Return (x, y) of the center of cell containing provided text 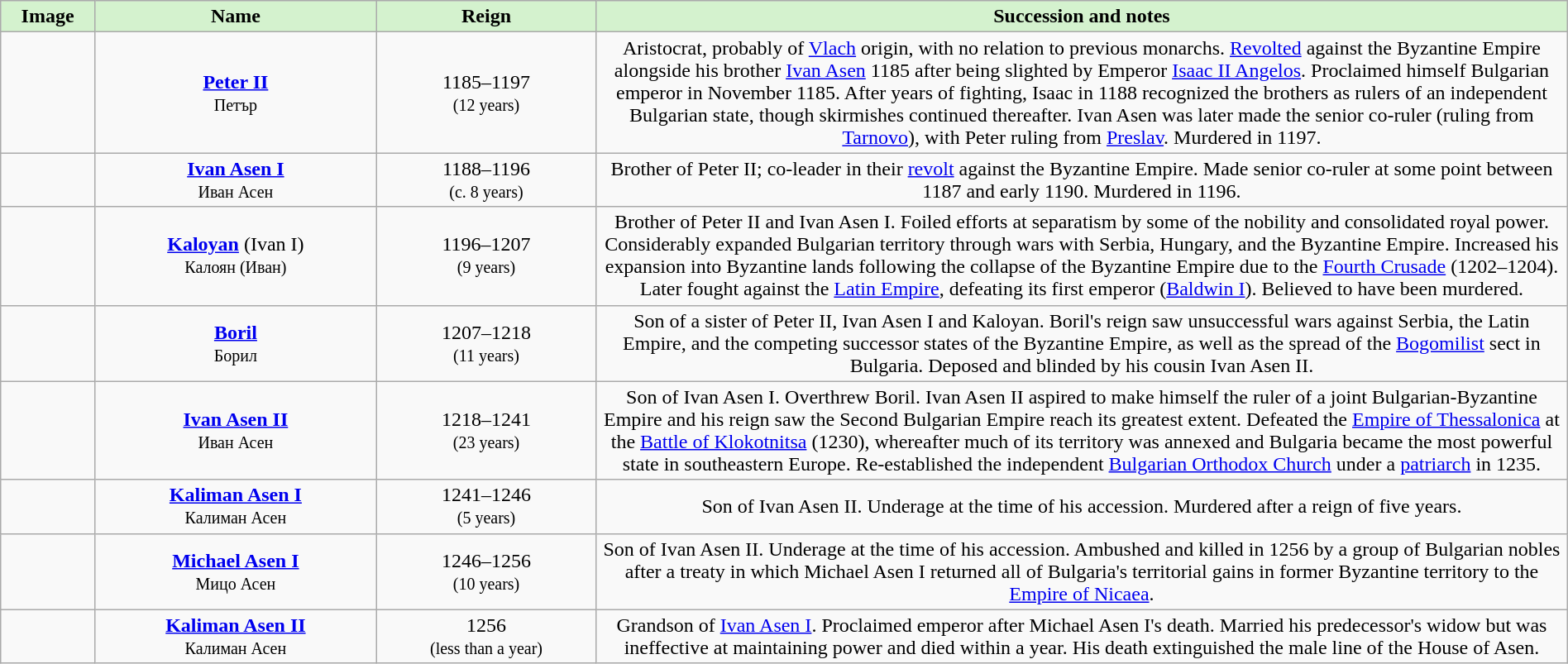
1241–1246(5 years) (486, 506)
1185–1197(12 years) (486, 93)
Michael Asen IМицо Асен (235, 571)
BorilБорил (235, 343)
1188–1196(c. 8 years) (486, 180)
1218–1241(23 years) (486, 430)
Son of Ivan Asen II. Underage at the time of his accession. Murdered after a reign of five years. (1082, 506)
Image (48, 17)
Ivan Asen IИван Асен (235, 180)
Ivan Asen IIИван Асен (235, 430)
Reign (486, 17)
1256(less than a year) (486, 637)
Kaliman Asen IIКалиман Асен (235, 637)
1207–1218(11 years) (486, 343)
Peter IIПетър (235, 93)
Kaloyan (Ivan I)Калоян (Иван) (235, 256)
Succession and notes (1082, 17)
1196–1207(9 years) (486, 256)
Kaliman Asen IКалиман Асен (235, 506)
1246–1256(10 years) (486, 571)
Name (235, 17)
